Return [X, Y] of the center of cell containing provided text 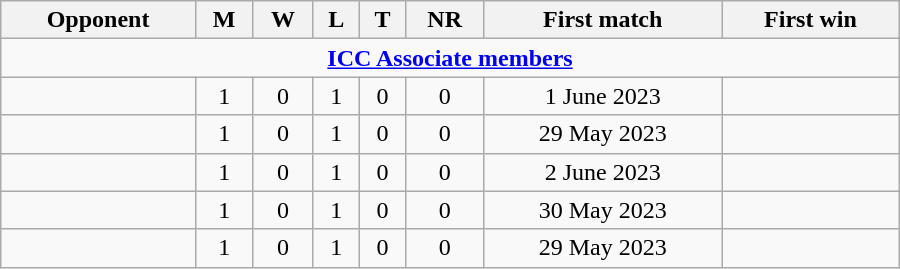
30 May 2023 [603, 210]
M [224, 20]
W [283, 20]
1 June 2023 [603, 96]
2 June 2023 [603, 172]
Opponent [98, 20]
First match [603, 20]
NR [445, 20]
ICC Associate members [450, 58]
T [382, 20]
First win [811, 20]
L [336, 20]
